Return (x, y) of the center of cell containing provided text 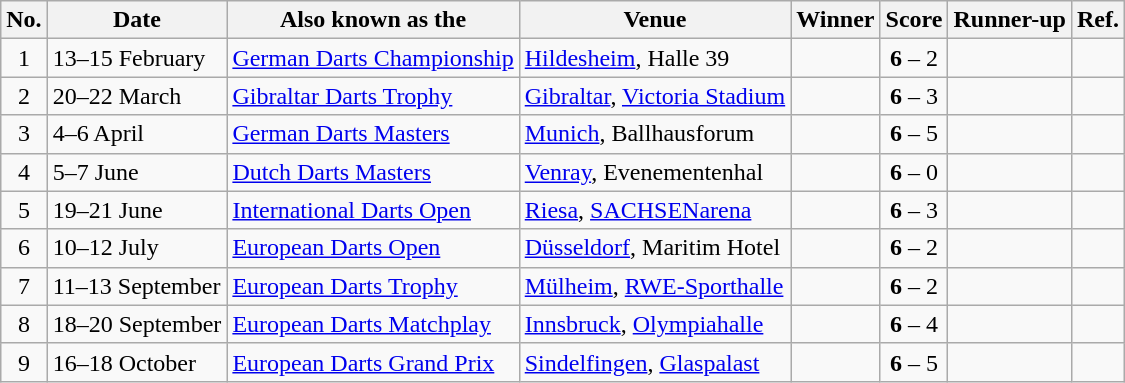
European Darts Matchplay (373, 324)
Düsseldorf, Maritim Hotel (655, 248)
Innsbruck, Olympiahalle (655, 324)
Runner-up (1010, 20)
6 – 4 (914, 324)
6 – 0 (914, 172)
European Darts Open (373, 248)
Venue (655, 20)
Hildesheim, Halle 39 (655, 58)
9 (24, 362)
Dutch Darts Masters (373, 172)
13–15 February (137, 58)
2 (24, 96)
Munich, Ballhausforum (655, 134)
Riesa, SACHSENarena (655, 210)
6 (24, 248)
Ref. (1098, 20)
Mülheim, RWE-Sporthalle (655, 286)
8 (24, 324)
3 (24, 134)
European Darts Grand Prix (373, 362)
10–12 July (137, 248)
18–20 September (137, 324)
Venray, Evenementenhal (655, 172)
Score (914, 20)
16–18 October (137, 362)
German Darts Championship (373, 58)
7 (24, 286)
Date (137, 20)
5–7 June (137, 172)
5 (24, 210)
German Darts Masters (373, 134)
Gibraltar Darts Trophy (373, 96)
11–13 September (137, 286)
4 (24, 172)
Sindelfingen, Glaspalast (655, 362)
20–22 March (137, 96)
Winner (836, 20)
Gibraltar, Victoria Stadium (655, 96)
4–6 April (137, 134)
No. (24, 20)
Also known as the (373, 20)
European Darts Trophy (373, 286)
International Darts Open (373, 210)
19–21 June (137, 210)
1 (24, 58)
